Find where the given text appears and provide that cell's center as [x, y] coordinate. 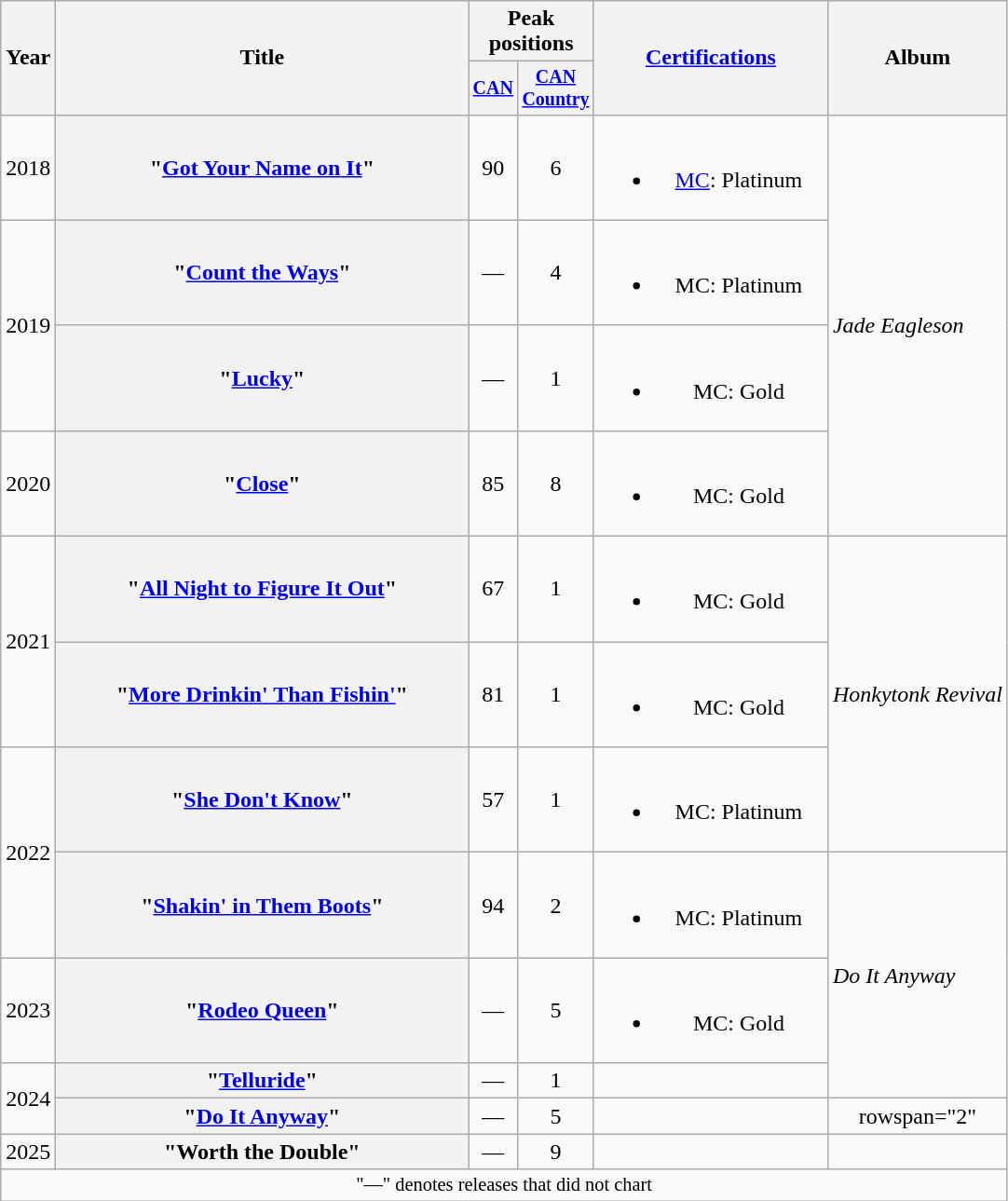
6 [556, 168]
4 [556, 272]
Jade Eagleson [917, 325]
"Lucky" [263, 378]
"More Drinkin' Than Fishin'" [263, 695]
81 [494, 695]
"—" denotes releases that did not chart [505, 1185]
"Do It Anyway" [263, 1116]
67 [494, 589]
"Rodeo Queen" [263, 1010]
CANCountry [556, 88]
85 [494, 483]
Year [28, 58]
8 [556, 483]
2024 [28, 1099]
"All Night to Figure It Out" [263, 589]
"She Don't Know" [263, 799]
Peakpositions [531, 32]
Honkytonk Revival [917, 695]
2020 [28, 483]
"Worth the Double" [263, 1152]
"Shakin' in Them Boots" [263, 906]
rowspan="2" [917, 1116]
2018 [28, 168]
"Close" [263, 483]
2023 [28, 1010]
2 [556, 906]
2019 [28, 325]
Album [917, 58]
"Got Your Name on It" [263, 168]
"Telluride" [263, 1081]
2021 [28, 642]
"Count the Ways" [263, 272]
94 [494, 906]
2022 [28, 853]
CAN [494, 88]
Certifications [710, 58]
Title [263, 58]
90 [494, 168]
2025 [28, 1152]
Do It Anyway [917, 976]
57 [494, 799]
9 [556, 1152]
